Return (X, Y) of the center of cell containing provided text 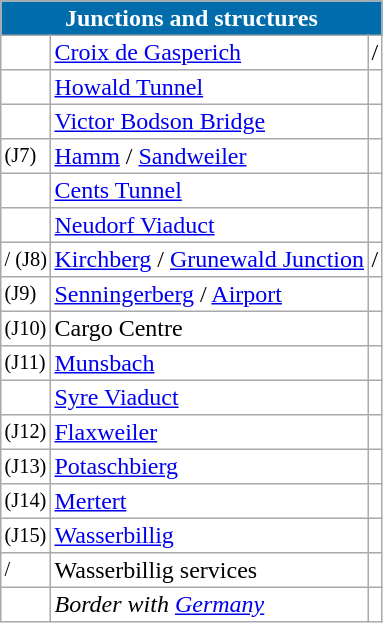
(J13) (26, 466)
Victor Bodson Bridge (210, 121)
Hamm / Sandweiler (210, 156)
/ (J8) (26, 259)
Cents Tunnel (210, 190)
Wasserbillig (210, 535)
(J15) (26, 535)
Cargo Centre (210, 328)
Croix de Gasperich (210, 52)
(J7) (26, 156)
Neudorf Viaduct (210, 225)
Syre Viaduct (210, 397)
Mertert (210, 501)
(J9) (26, 294)
(J11) (26, 363)
(J12) (26, 432)
Wasserbillig services (210, 570)
Junctions and structures (192, 18)
Munsbach (210, 363)
Howald Tunnel (210, 87)
Kirchberg / Grunewald Junction (210, 259)
(J14) (26, 501)
Senningerberg / Airport (210, 294)
Flaxweiler (210, 432)
(J10) (26, 328)
Potaschbierg (210, 466)
Border with Germany (210, 604)
